Scan for the cell matching the given text and deliver its [X, Y] coordinate at center. 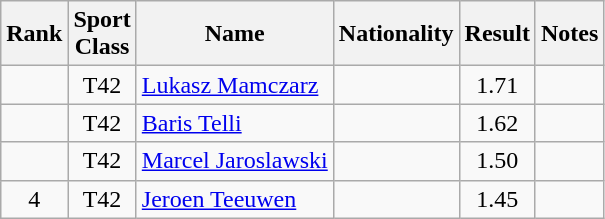
Notes [569, 34]
Lukasz Mamczarz [234, 85]
Jeroen Teeuwen [234, 199]
1.45 [497, 199]
1.62 [497, 123]
Name [234, 34]
Baris Telli [234, 123]
Nationality [396, 34]
Result [497, 34]
SportClass [102, 34]
1.50 [497, 161]
Rank [34, 34]
4 [34, 199]
Marcel Jaroslawski [234, 161]
1.71 [497, 85]
